For the text-containing cell, return its midpoint in [X, Y] coordinate format. 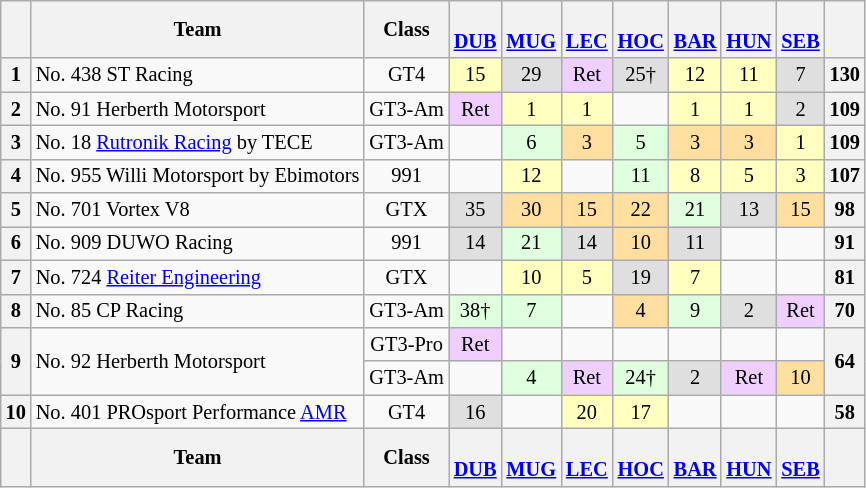
35 [476, 210]
No. 438 ST Racing [198, 75]
98 [845, 210]
58 [845, 412]
No. 955 Willi Motorsport by Ebimotors [198, 176]
No. 724 Reiter Engineering [198, 277]
20 [587, 412]
No. 909 DUWO Racing [198, 243]
No. 401 PROsport Performance AMR [198, 412]
17 [641, 412]
GT3-Pro [406, 344]
107 [845, 176]
81 [845, 277]
16 [476, 412]
70 [845, 311]
130 [845, 75]
38† [476, 311]
29 [532, 75]
91 [845, 243]
24† [641, 378]
30 [532, 210]
No. 85 CP Racing [198, 311]
13 [748, 210]
19 [641, 277]
No. 92 Herberth Motorsport [198, 360]
25† [641, 75]
No. 701 Vortex V8 [198, 210]
64 [845, 360]
22 [641, 210]
No. 91 Herberth Motorsport [198, 109]
No. 18 Rutronik Racing by TECE [198, 142]
